Search for the cell housing the specified text and yield its [X, Y] center coordinate. 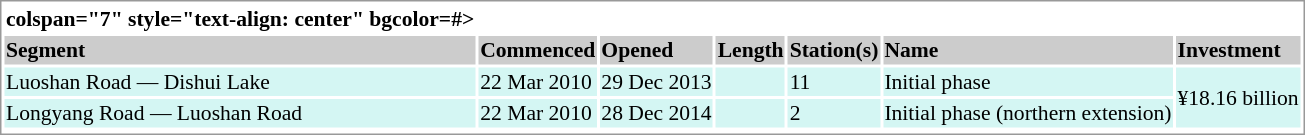
11 [834, 82]
29 Dec 2013 [656, 82]
¥18.16 billion [1238, 98]
Segment [240, 50]
Station(s) [834, 50]
Commenced [538, 50]
28 Dec 2014 [656, 113]
Opened [656, 50]
Initial phase [1028, 82]
Longyang Road — Luoshan Road [240, 113]
Investment [1238, 50]
2 [834, 113]
Luoshan Road — Dishui Lake [240, 82]
Initial phase (northern extension) [1028, 113]
colspan="7" style="text-align: center" bgcolor=#> [240, 18]
Length [750, 50]
Name [1028, 50]
